For the text-containing cell, return its midpoint in (X, Y) coordinate format. 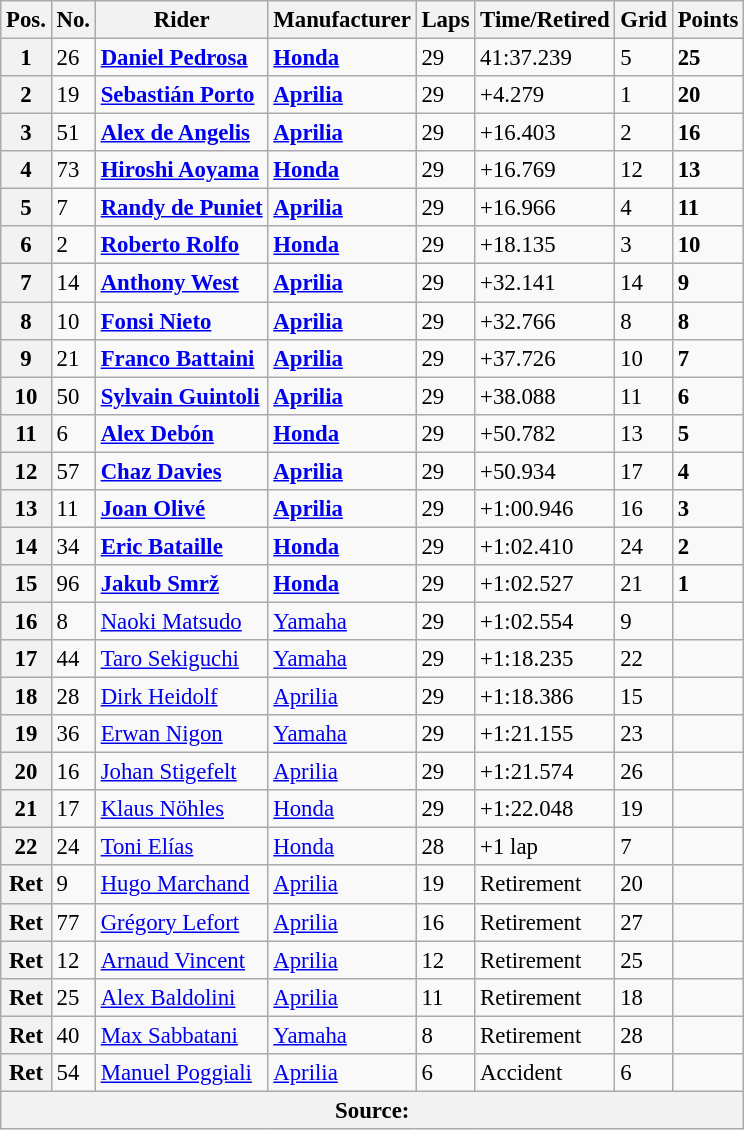
+1:02.554 (545, 621)
Roberto Rolfo (182, 245)
Taro Sekiguchi (182, 659)
Johan Stigefelt (182, 772)
Toni Elías (182, 847)
Anthony West (182, 283)
Source: (372, 1110)
Arnaud Vincent (182, 960)
Manuel Poggiali (182, 1073)
57 (73, 471)
44 (73, 659)
Manufacturer (342, 20)
+1:21.155 (545, 734)
+37.726 (545, 358)
+50.934 (545, 471)
Sylvain Guintoli (182, 396)
Erwan Nigon (182, 734)
Jakub Smrž (182, 584)
Pos. (26, 20)
No. (73, 20)
+32.766 (545, 321)
Klaus Nöhles (182, 809)
Joan Olivé (182, 509)
Alex Debón (182, 433)
51 (73, 133)
Alex de Angelis (182, 133)
+16.769 (545, 170)
Hugo Marchand (182, 885)
77 (73, 922)
+1:02.527 (545, 584)
Points (708, 20)
Fonsi Nieto (182, 321)
+16.403 (545, 133)
+32.141 (545, 283)
54 (73, 1073)
34 (73, 546)
Daniel Pedrosa (182, 58)
23 (644, 734)
Dirk Heidolf (182, 697)
96 (73, 584)
Sebastián Porto (182, 95)
Chaz Davies (182, 471)
+18.135 (545, 245)
+50.782 (545, 433)
Grid (644, 20)
+1:18.235 (545, 659)
Hiroshi Aoyama (182, 170)
27 (644, 922)
Grégory Lefort (182, 922)
Eric Bataille (182, 546)
Randy de Puniet (182, 208)
Alex Baldolini (182, 997)
Franco Battaini (182, 358)
Accident (545, 1073)
41:37.239 (545, 58)
+1:18.386 (545, 697)
Laps (446, 20)
40 (73, 1035)
Time/Retired (545, 20)
+1:00.946 (545, 509)
+1:02.410 (545, 546)
Rider (182, 20)
36 (73, 734)
Max Sabbatani (182, 1035)
+1:22.048 (545, 809)
+1 lap (545, 847)
+4.279 (545, 95)
Naoki Matsudo (182, 621)
+1:21.574 (545, 772)
+16.966 (545, 208)
+38.088 (545, 396)
50 (73, 396)
73 (73, 170)
